Provide the [X, Y] coordinate of the cell's center where the given text is located.  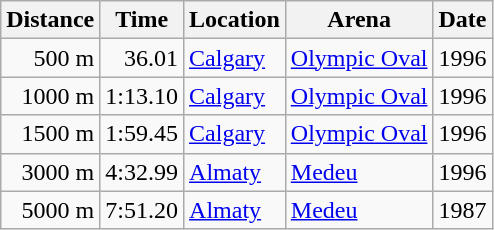
36.01 [142, 58]
Arena [359, 20]
1987 [462, 210]
1000 m [50, 96]
4:32.99 [142, 172]
5000 m [50, 210]
Time [142, 20]
500 m [50, 58]
3000 m [50, 172]
7:51.20 [142, 210]
Distance [50, 20]
Location [235, 20]
1:13.10 [142, 96]
Date [462, 20]
1:59.45 [142, 134]
1500 m [50, 134]
